Output the [x, y] coordinate of the center of the cell containing the given text.  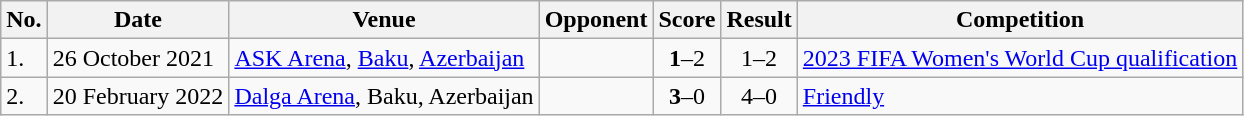
2. [24, 96]
26 October 2021 [138, 58]
1. [24, 58]
Result [759, 20]
2023 FIFA Women's World Cup qualification [1020, 58]
3–0 [687, 96]
Venue [384, 20]
Competition [1020, 20]
Score [687, 20]
ASK Arena, Baku, Azerbaijan [384, 58]
No. [24, 20]
Friendly [1020, 96]
20 February 2022 [138, 96]
Date [138, 20]
4–0 [759, 96]
Opponent [596, 20]
Dalga Arena, Baku, Azerbaijan [384, 96]
